From the cell containing the given text, extract its center point as (x, y) coordinate. 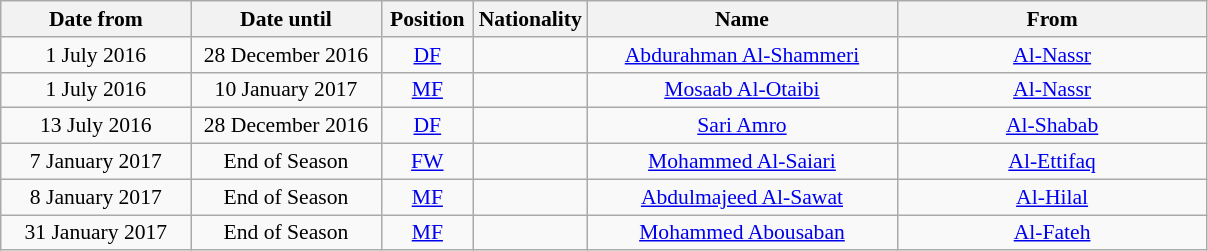
Al-Fateh (1052, 233)
FW (428, 162)
From (1052, 19)
Date from (96, 19)
Position (428, 19)
13 July 2016 (96, 126)
Date until (286, 19)
Mohammed Abousaban (742, 233)
Al-Shabab (1052, 126)
Sari Amro (742, 126)
Al-Hilal (1052, 197)
Mohammed Al-Saiari (742, 162)
Al-Ettifaq (1052, 162)
Abdulmajeed Al-Sawat (742, 197)
31 January 2017 (96, 233)
8 January 2017 (96, 197)
Nationality (530, 19)
Abdurahman Al-Shammeri (742, 55)
Mosaab Al-Otaibi (742, 90)
10 January 2017 (286, 90)
Name (742, 19)
7 January 2017 (96, 162)
